Output the [X, Y] coordinate of the center of the cell containing the given text.  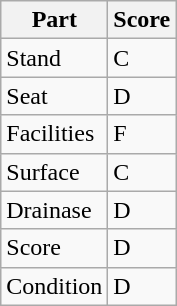
Condition [54, 286]
Surface [54, 172]
Seat [54, 96]
Facilities [54, 134]
Part [54, 20]
F [142, 134]
Drainase [54, 210]
Stand [54, 58]
